For the text-containing cell, return its midpoint in (x, y) coordinate format. 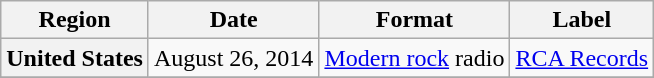
Modern rock radio (414, 58)
August 26, 2014 (233, 58)
RCA Records (582, 58)
Region (75, 20)
United States (75, 58)
Date (233, 20)
Label (582, 20)
Format (414, 20)
